Scan for the cell matching the given text and deliver its [x, y] coordinate at center. 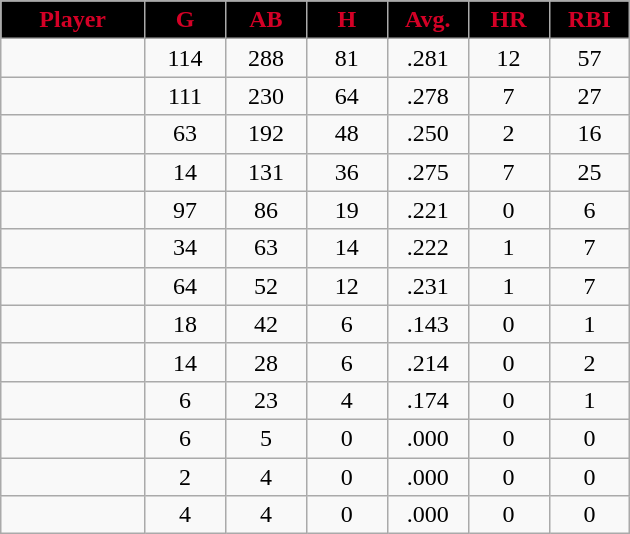
.222 [428, 248]
Avg. [428, 20]
36 [346, 172]
.214 [428, 362]
5 [266, 438]
23 [266, 400]
.174 [428, 400]
Player [73, 20]
.231 [428, 286]
.275 [428, 172]
114 [186, 58]
16 [590, 134]
.250 [428, 134]
27 [590, 96]
111 [186, 96]
.221 [428, 210]
192 [266, 134]
86 [266, 210]
81 [346, 58]
52 [266, 286]
97 [186, 210]
.143 [428, 324]
34 [186, 248]
AB [266, 20]
.278 [428, 96]
RBI [590, 20]
288 [266, 58]
18 [186, 324]
48 [346, 134]
25 [590, 172]
G [186, 20]
230 [266, 96]
19 [346, 210]
42 [266, 324]
HR [508, 20]
28 [266, 362]
.281 [428, 58]
H [346, 20]
131 [266, 172]
57 [590, 58]
